Identify which cell holds the provided text, then report its [x, y] central coordinate. 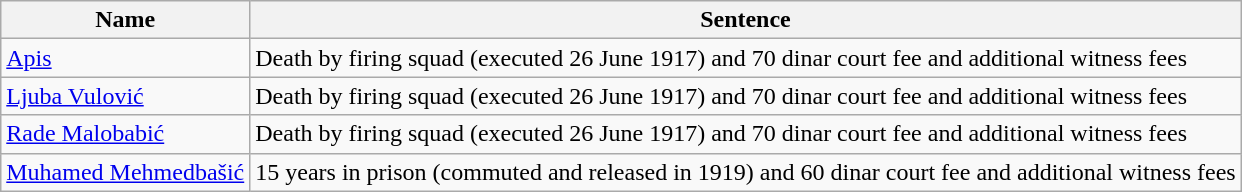
Apis [126, 58]
15 years in prison (commuted and released in 1919) and 60 dinar court fee and additional witness fees [746, 172]
Ljuba Vulović [126, 96]
Rade Malobabić [126, 134]
Name [126, 20]
Sentence [746, 20]
Muhamed Mehmedbašić [126, 172]
